For the text-containing cell, return its midpoint in (x, y) coordinate format. 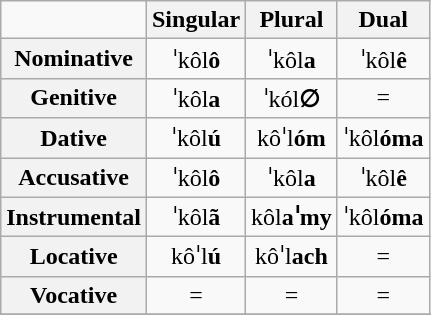
Vocative (74, 295)
ˈkól∅ (292, 98)
Nominative (74, 59)
Dative (74, 138)
Locative (74, 257)
kôˈlú (196, 257)
Genitive (74, 98)
Accusative (74, 178)
kôlaˈmy (292, 217)
Dual (383, 20)
ˈkôlú (196, 138)
ˈkôlã (196, 217)
Singular (196, 20)
Instrumental (74, 217)
Plural (292, 20)
kôˈlach (292, 257)
kôˈlóm (292, 138)
